Output the [x, y] coordinate of the center of the cell containing the given text.  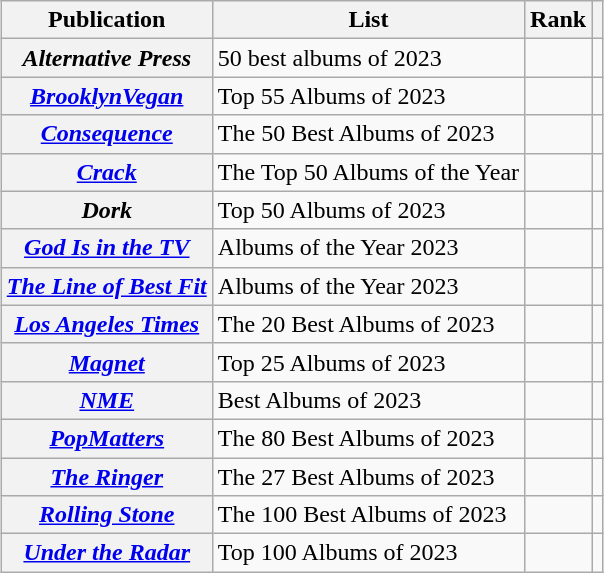
God Is in the TV [106, 248]
Best Albums of 2023 [368, 400]
The 50 Best Albums of 2023 [368, 134]
PopMatters [106, 438]
List [368, 20]
BrooklynVegan [106, 96]
Los Angeles Times [106, 324]
Top 50 Albums of 2023 [368, 210]
The 80 Best Albums of 2023 [368, 438]
The Ringer [106, 477]
Rank [558, 20]
The Line of Best Fit [106, 286]
Crack [106, 172]
Top 100 Albums of 2023 [368, 553]
Top 55 Albums of 2023 [368, 96]
The 20 Best Albums of 2023 [368, 324]
The Top 50 Albums of the Year [368, 172]
The 27 Best Albums of 2023 [368, 477]
Top 25 Albums of 2023 [368, 362]
The 100 Best Albums of 2023 [368, 515]
Under the Radar [106, 553]
Rolling Stone [106, 515]
Magnet [106, 362]
Dork [106, 210]
Consequence [106, 134]
50 best albums of 2023 [368, 58]
Publication [106, 20]
NME [106, 400]
Alternative Press [106, 58]
